Scan for the cell matching the given text and deliver its [X, Y] coordinate at center. 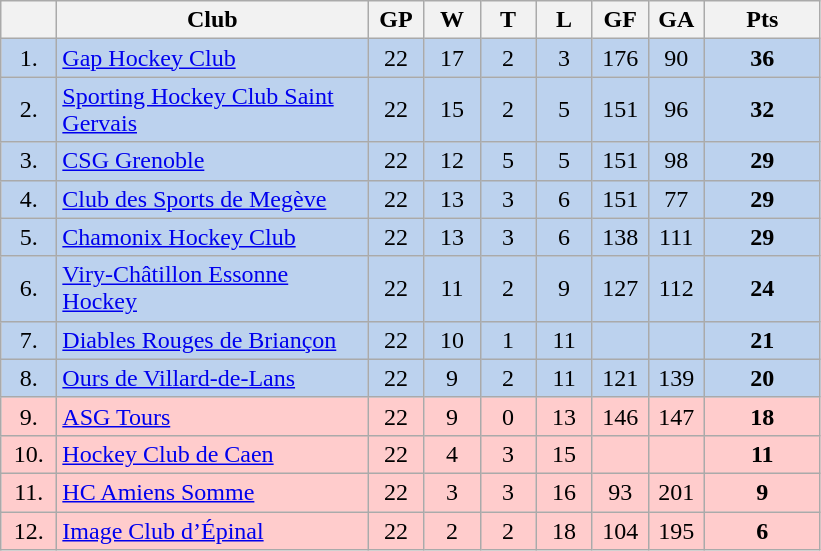
12 [452, 161]
6. [29, 288]
Sporting Hockey Club Saint Gervais [212, 110]
5. [29, 237]
Chamonix Hockey Club [212, 237]
36 [762, 58]
Hockey Club de Caen [212, 454]
Club [212, 20]
GF [620, 20]
96 [676, 110]
146 [620, 416]
17 [452, 58]
W [452, 20]
77 [676, 199]
98 [676, 161]
93 [620, 492]
11. [29, 492]
GP [396, 20]
Viry-Châtillon Essonne Hockey‎ [212, 288]
T [508, 20]
104 [620, 531]
1. [29, 58]
3. [29, 161]
90 [676, 58]
176 [620, 58]
Club des Sports de Megève [212, 199]
147 [676, 416]
4 [452, 454]
L [564, 20]
2. [29, 110]
24 [762, 288]
4. [29, 199]
121 [620, 378]
ASG Tours [212, 416]
138 [620, 237]
112 [676, 288]
Pts [762, 20]
195 [676, 531]
CSG Grenoble [212, 161]
111 [676, 237]
12. [29, 531]
GA [676, 20]
9. [29, 416]
0 [508, 416]
10 [452, 340]
Ours de Villard-de-Lans [212, 378]
139 [676, 378]
201 [676, 492]
Diables Rouges de Briançon [212, 340]
Gap Hockey Club [212, 58]
21 [762, 340]
1 [508, 340]
HC Amiens Somme [212, 492]
16 [564, 492]
32 [762, 110]
7. [29, 340]
127 [620, 288]
Image Club d’Épinal [212, 531]
10. [29, 454]
20 [762, 378]
8. [29, 378]
